Return (X, Y) of the center of cell containing provided text 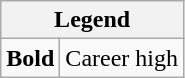
Career high (122, 58)
Legend (92, 20)
Bold (30, 58)
